Pinpoint the cell where the given text exists, returning its [X, Y] midpoint coordinate. 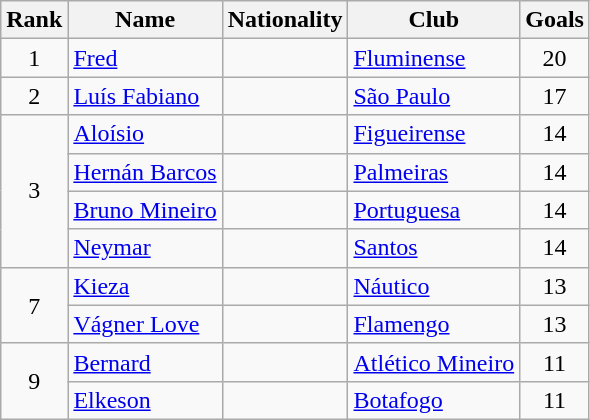
Vágner Love [145, 324]
Kieza [145, 286]
7 [34, 305]
9 [34, 381]
Fred [145, 58]
Name [145, 20]
São Paulo [434, 96]
Rank [34, 20]
1 [34, 58]
Figueirense [434, 134]
17 [555, 96]
Fluminense [434, 58]
Nationality [285, 20]
Club [434, 20]
Neymar [145, 248]
Palmeiras [434, 172]
Portuguesa [434, 210]
Luís Fabiano [145, 96]
Santos [434, 248]
20 [555, 58]
Flamengo [434, 324]
Botafogo [434, 400]
Elkeson [145, 400]
3 [34, 191]
Bernard [145, 362]
Hernán Barcos [145, 172]
Bruno Mineiro [145, 210]
Goals [555, 20]
2 [34, 96]
Aloísio [145, 134]
Náutico [434, 286]
Atlético Mineiro [434, 362]
